Search for the cell housing the specified text and yield its (X, Y) center coordinate. 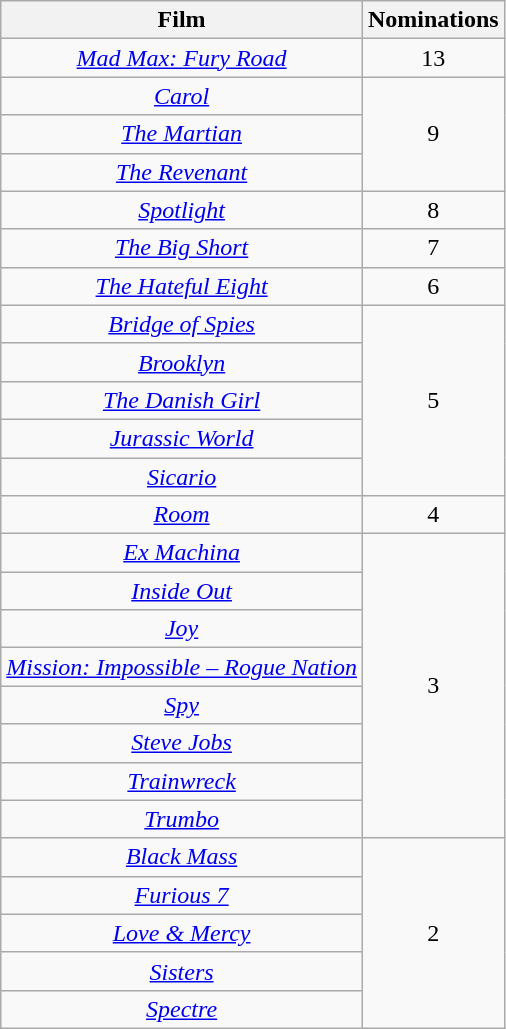
Nominations (433, 20)
Black Mass (182, 857)
The Hateful Eight (182, 286)
Spectre (182, 1009)
Carol (182, 96)
Spotlight (182, 210)
Mission: Impossible – Rogue Nation (182, 667)
7 (433, 248)
Room (182, 515)
Mad Max: Fury Road (182, 58)
4 (433, 515)
Joy (182, 629)
The Revenant (182, 172)
Spy (182, 705)
The Danish Girl (182, 400)
The Martian (182, 134)
The Big Short (182, 248)
Trainwreck (182, 781)
13 (433, 58)
3 (433, 686)
Love & Mercy (182, 933)
Bridge of Spies (182, 324)
9 (433, 134)
2 (433, 933)
Film (182, 20)
Furious 7 (182, 895)
Brooklyn (182, 362)
Sisters (182, 971)
Inside Out (182, 591)
6 (433, 286)
5 (433, 400)
Ex Machina (182, 553)
Trumbo (182, 819)
8 (433, 210)
Jurassic World (182, 438)
Steve Jobs (182, 743)
Sicario (182, 477)
